Pinpoint the cell where the given text exists, returning its [X, Y] midpoint coordinate. 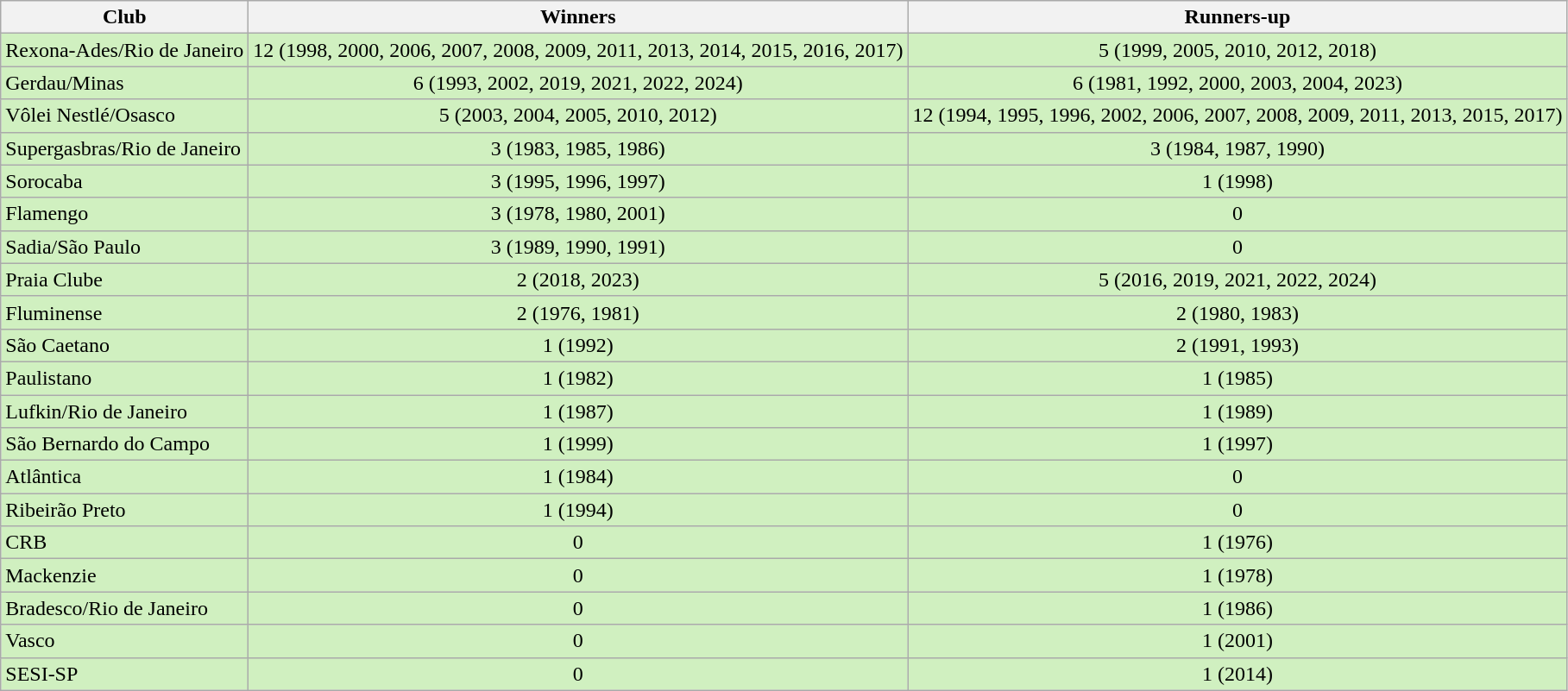
12 (1994, 1995, 1996, 2002, 2006, 2007, 2008, 2009, 2011, 2013, 2015, 2017) [1237, 116]
São Caetano [124, 345]
5 (2003, 2004, 2005, 2010, 2012) [578, 116]
Vasco [124, 641]
1 (1997) [1237, 444]
Gerdau/Minas [124, 83]
5 (1999, 2005, 2010, 2012, 2018) [1237, 50]
Rexona-Ades/Rio de Janeiro [124, 50]
Sadia/São Paulo [124, 247]
2 (1980, 1983) [1237, 312]
3 (1989, 1990, 1991) [578, 247]
3 (1978, 1980, 2001) [578, 214]
Flamengo [124, 214]
Runners-up [1237, 17]
3 (1984, 1987, 1990) [1237, 148]
3 (1995, 1996, 1997) [578, 181]
SESI-SP [124, 674]
Atlântica [124, 477]
6 (1981, 1992, 2000, 2003, 2004, 2023) [1237, 83]
5 (2016, 2019, 2021, 2022, 2024) [1237, 280]
1 (1992) [578, 345]
3 (1983, 1985, 1986) [578, 148]
Fluminense [124, 312]
Praia Clube [124, 280]
1 (1976) [1237, 543]
1 (1987) [578, 411]
1 (1999) [578, 444]
1 (1989) [1237, 411]
1 (1985) [1237, 378]
1 (1986) [1237, 608]
1 (1982) [578, 378]
1 (1998) [1237, 181]
Sorocaba [124, 181]
Bradesco/Rio de Janeiro [124, 608]
2 (2018, 2023) [578, 280]
1 (2014) [1237, 674]
São Bernardo do Campo [124, 444]
1 (1978) [1237, 575]
6 (1993, 2002, 2019, 2021, 2022, 2024) [578, 83]
12 (1998, 2000, 2006, 2007, 2008, 2009, 2011, 2013, 2014, 2015, 2016, 2017) [578, 50]
Vôlei Nestlé/Osasco [124, 116]
Club [124, 17]
Paulistano [124, 378]
2 (1976, 1981) [578, 312]
1 (1984) [578, 477]
Winners [578, 17]
1 (2001) [1237, 641]
Lufkin/Rio de Janeiro [124, 411]
Mackenzie [124, 575]
CRB [124, 543]
Ribeirão Preto [124, 510]
2 (1991, 1993) [1237, 345]
Supergasbras/Rio de Janeiro [124, 148]
1 (1994) [578, 510]
